Provide the (X, Y) coordinate of the cell's center where the given text is located.  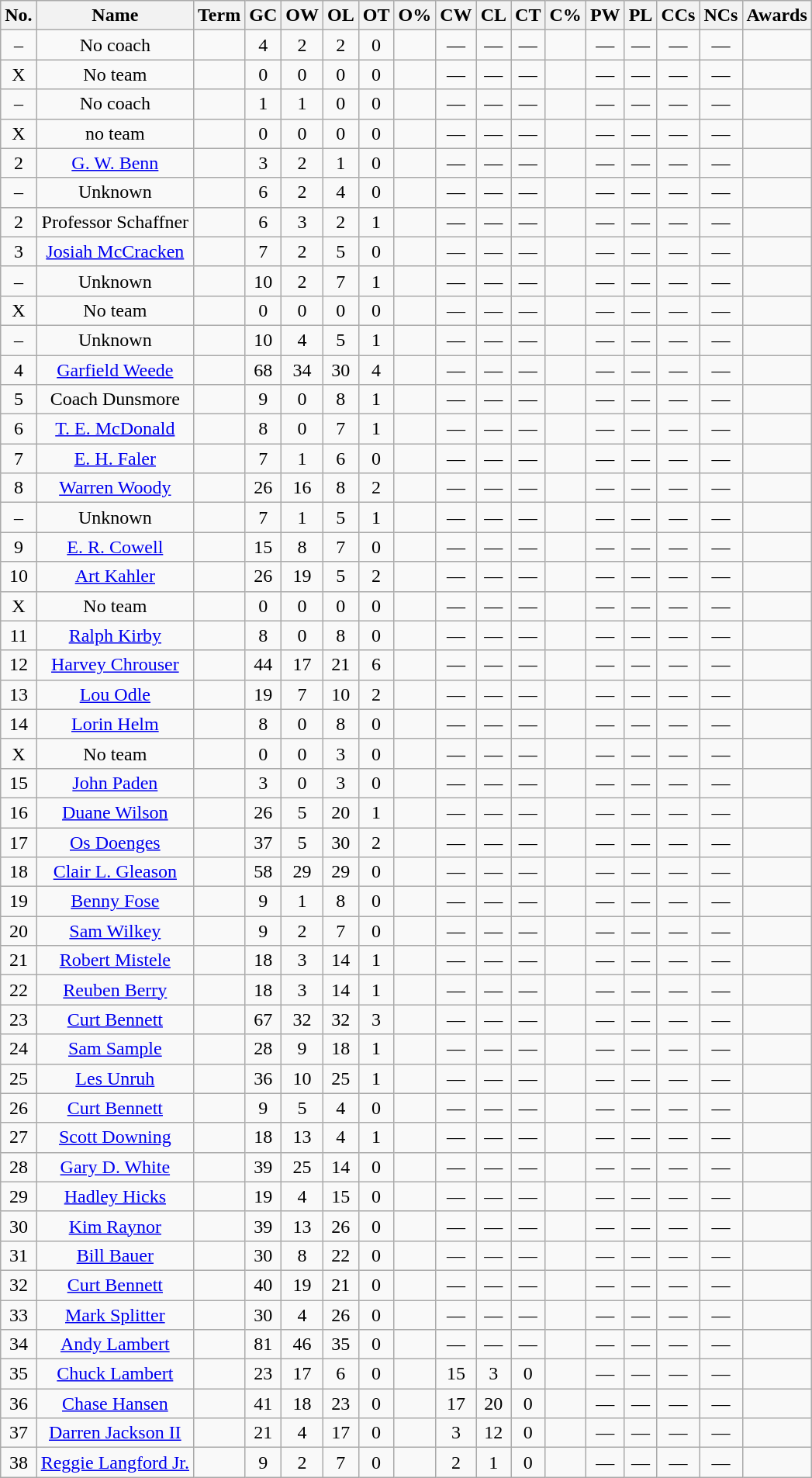
Harvey Chrouser (115, 665)
O% (415, 16)
CCs (678, 16)
NCs (721, 16)
Lou Odle (115, 694)
E. R. Cowell (115, 547)
no team (115, 133)
33 (19, 1315)
Reuben Berry (115, 990)
Hadley Hicks (115, 1196)
44 (264, 665)
Awards (777, 16)
John Paden (115, 783)
Coach Dunsmore (115, 400)
GC (264, 16)
Scott Downing (115, 1137)
OL (340, 16)
68 (264, 370)
Kim Raynor (115, 1226)
40 (264, 1285)
Warren Woody (115, 488)
11 (19, 635)
Reggie Langford Jr. (115, 1462)
Benny Fose (115, 902)
Garfield Weede (115, 370)
Chase Hansen (115, 1404)
Darren Jackson II (115, 1433)
58 (264, 872)
67 (264, 1019)
PL (641, 16)
Clair L. Gleason (115, 872)
Lorin Helm (115, 724)
Andy Lambert (115, 1345)
G. W. Benn (115, 163)
Bill Bauer (115, 1255)
Chuck Lambert (115, 1374)
24 (19, 1049)
T. E. McDonald (115, 429)
Sam Sample (115, 1049)
Robert Mistele (115, 961)
Duane Wilson (115, 812)
Name (115, 16)
CT (528, 16)
Josiah McCracken (115, 251)
Sam Wilkey (115, 931)
No. (19, 16)
Art Kahler (115, 576)
Gary D. White (115, 1167)
31 (19, 1255)
C% (565, 16)
OT (376, 16)
PW (605, 16)
81 (264, 1345)
Os Doenges (115, 842)
CW (456, 16)
E. H. Faler (115, 459)
41 (264, 1404)
38 (19, 1462)
Term (219, 16)
Professor Schaffner (115, 222)
Ralph Kirby (115, 635)
Les Unruh (115, 1078)
27 (19, 1137)
Mark Splitter (115, 1315)
46 (302, 1345)
OW (302, 16)
CL (493, 16)
